Locate the cell with the specified text and output its (X, Y) center coordinate. 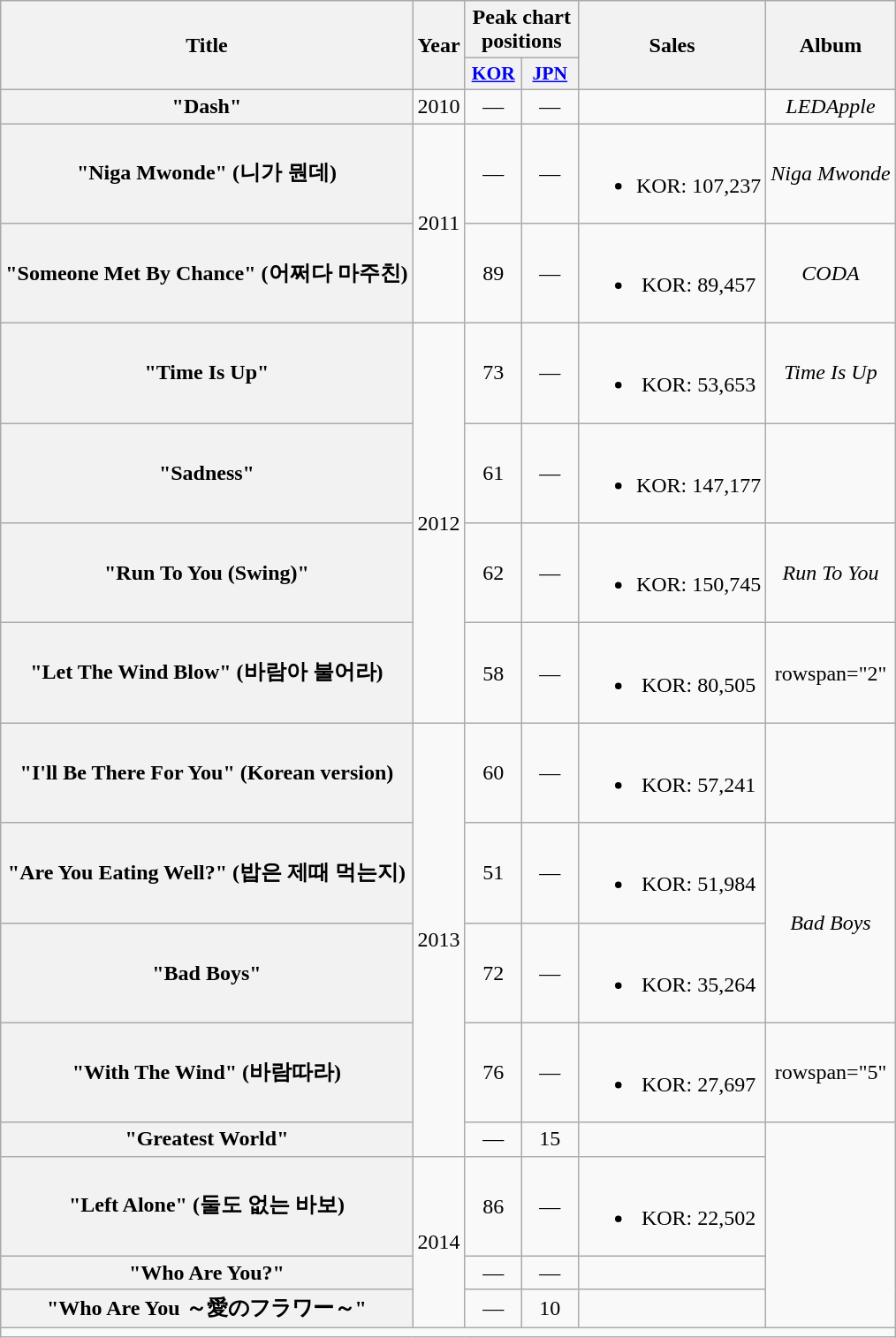
"Left Alone" (둘도 없는 바보) (207, 1205)
CODA (831, 274)
rowspan="2" (831, 673)
73 (493, 373)
58 (493, 673)
KOR (493, 74)
"I'll Be There For You" (Korean version) (207, 772)
2012 (438, 523)
KOR: 57,241 (672, 772)
Time Is Up (831, 373)
76 (493, 1073)
KOR: 22,502 (672, 1205)
Album (831, 46)
Title (207, 46)
"Sadness" (207, 474)
"Niga Mwonde" (니가 뭔데) (207, 173)
60 (493, 772)
"With The Wind" (바람따라) (207, 1073)
rowspan="5" (831, 1073)
KOR: 147,177 (672, 474)
KOR: 53,653 (672, 373)
"Run To You (Swing)" (207, 573)
"Who Are You?" (207, 1273)
2011 (438, 224)
10 (550, 1308)
15 (550, 1139)
72 (493, 972)
Peak chart positions (521, 30)
KOR: 150,745 (672, 573)
KOR: 80,505 (672, 673)
2014 (438, 1242)
KOR: 51,984 (672, 873)
"Greatest World" (207, 1139)
"Someone Met By Chance" (어쩌다 마주친) (207, 274)
51 (493, 873)
Bad Boys (831, 923)
LEDApple (831, 106)
"Let The Wind Blow" (바람아 불어라) (207, 673)
Niga Mwonde (831, 173)
"Are You Eating Well?" (밥은 제때 먹는지) (207, 873)
2013 (438, 939)
61 (493, 474)
Sales (672, 46)
KOR: 35,264 (672, 972)
"Who Are You ～愛のフラワー～" (207, 1308)
JPN (550, 74)
"Dash" (207, 106)
KOR: 107,237 (672, 173)
"Bad Boys" (207, 972)
89 (493, 274)
Run To You (831, 573)
KOR: 89,457 (672, 274)
KOR: 27,697 (672, 1073)
62 (493, 573)
2010 (438, 106)
"Time Is Up" (207, 373)
86 (493, 1205)
Year (438, 46)
